Identify which cell holds the provided text, then report its (x, y) central coordinate. 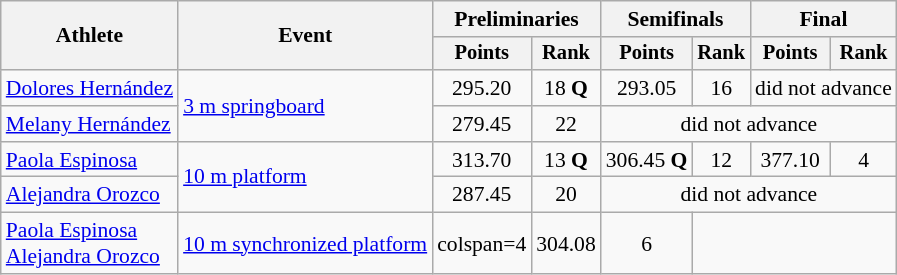
4 (864, 160)
6 (647, 244)
20 (566, 195)
18 Q (566, 88)
306.45 Q (647, 160)
Athlete (90, 36)
304.08 (566, 244)
313.70 (482, 160)
Dolores Hernández (90, 88)
377.10 (790, 160)
10 m synchronized platform (305, 244)
Preliminaries (516, 19)
Semifinals (676, 19)
Event (305, 36)
colspan=4 (482, 244)
Paola Espinosa (90, 160)
279.45 (482, 124)
10 m platform (305, 178)
22 (566, 124)
Final (824, 19)
Alejandra Orozco (90, 195)
295.20 (482, 88)
13 Q (566, 160)
3 m springboard (305, 106)
16 (721, 88)
Melany Hernández (90, 124)
Paola EspinosaAlejandra Orozco (90, 244)
293.05 (647, 88)
12 (721, 160)
287.45 (482, 195)
